Pinpoint the cell where the given text exists, returning its (X, Y) midpoint coordinate. 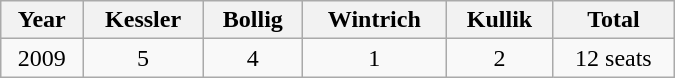
1 (374, 58)
Total (613, 20)
Kullik (499, 20)
Wintrich (374, 20)
Bollig (254, 20)
5 (144, 58)
2 (499, 58)
12 seats (613, 58)
2009 (42, 58)
4 (254, 58)
Year (42, 20)
Kessler (144, 20)
